For the text-containing cell, return its midpoint in (X, Y) coordinate format. 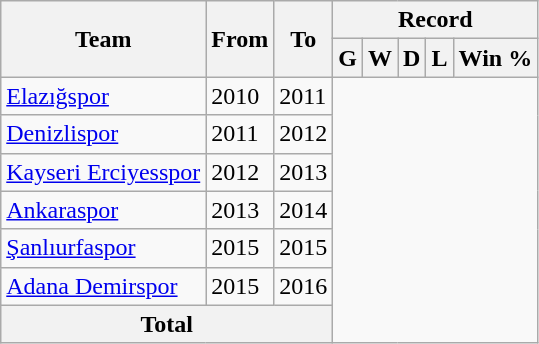
Adana Demirspor (104, 286)
Kayseri Erciyesspor (104, 172)
G (348, 58)
Win % (496, 58)
Team (104, 39)
2016 (304, 286)
D (412, 58)
Elazığspor (104, 96)
From (240, 39)
Denizlispor (104, 134)
2014 (304, 210)
2010 (240, 96)
To (304, 39)
Total (167, 324)
W (380, 58)
L (440, 58)
Ankaraspor (104, 210)
Şanlıurfaspor (104, 248)
Record (436, 20)
